Capture the cell that displays the provided text and extract its [x, y] central coordinate. 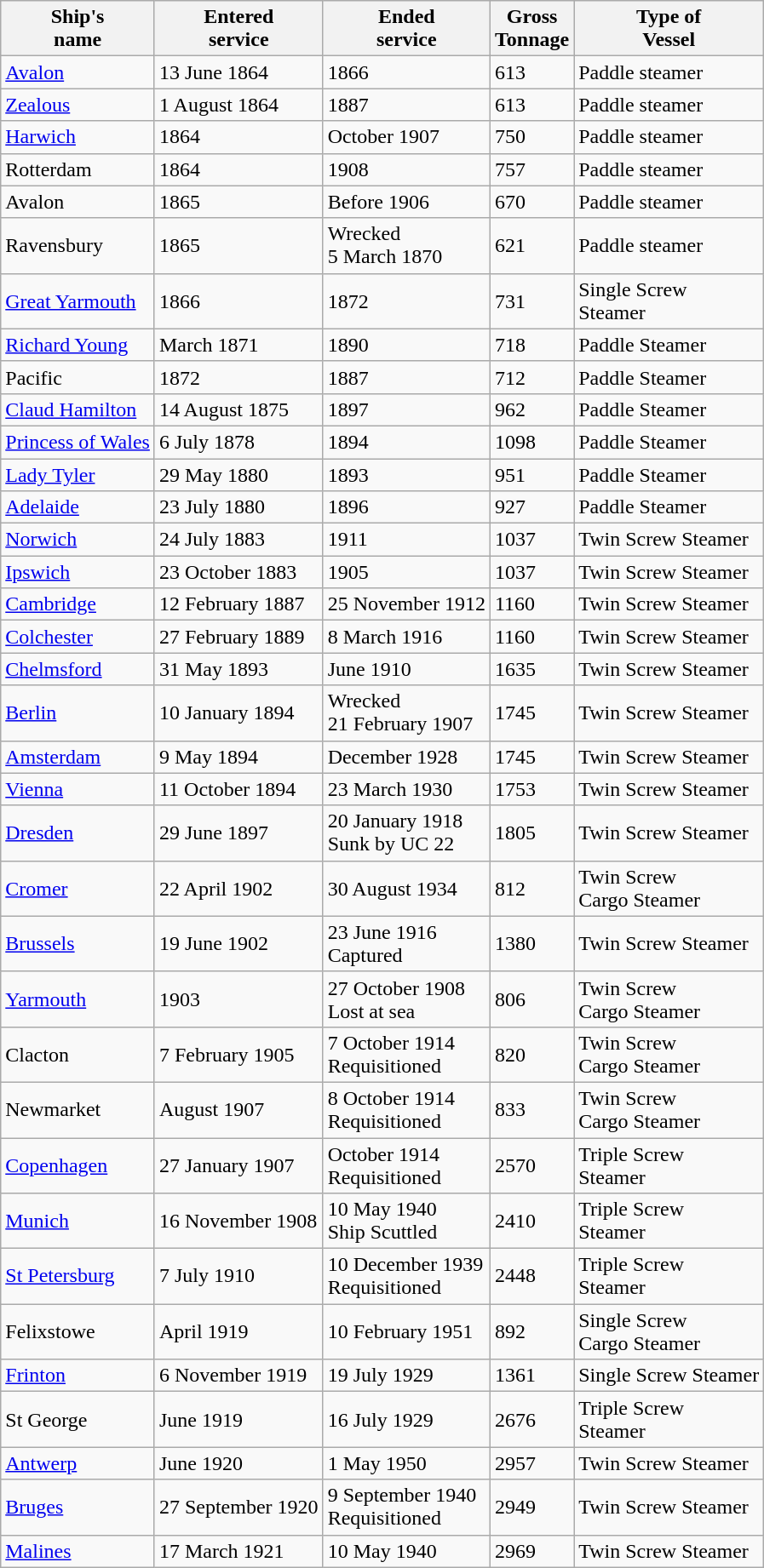
31 May 1893 [238, 669]
25 November 1912 [406, 604]
Norwich [78, 540]
2410 [531, 1221]
10 May 1940 [406, 1551]
Zealous [78, 105]
Ravensbury [78, 245]
GrossTonnage [531, 29]
August 1907 [238, 1110]
23 July 1880 [238, 507]
Harwich [78, 137]
13 June 1864 [238, 72]
Ship'sname [78, 29]
11 October 1894 [238, 789]
June 1919 [238, 1420]
17 March 1921 [238, 1551]
951 [531, 474]
Brussels [78, 943]
892 [531, 1331]
29 May 1880 [238, 474]
Single Screw Steamer [669, 1376]
2676 [531, 1420]
October 1914Requisitioned [406, 1165]
27 February 1889 [238, 637]
1905 [406, 572]
757 [531, 169]
Single ScrewSteamer [669, 301]
Chelmsford [78, 669]
Colchester [78, 637]
Clacton [78, 1054]
718 [531, 345]
7 July 1910 [238, 1277]
712 [531, 377]
7 February 1905 [238, 1054]
23 June 1916Captured [406, 943]
27 October 1908Lost at sea [406, 999]
Newmarket [78, 1110]
1896 [406, 507]
Single ScrewCargo Steamer [669, 1331]
Wrecked21 February 1907 [406, 713]
1098 [531, 442]
8 March 1916 [406, 637]
27 September 1920 [238, 1507]
Rotterdam [78, 169]
2969 [531, 1551]
16 November 1908 [238, 1221]
10 February 1951 [406, 1331]
20 January 1918Sunk by UC 22 [406, 833]
Frinton [78, 1376]
1897 [406, 409]
962 [531, 409]
12 February 1887 [238, 604]
Pacific [78, 377]
19 June 1902 [238, 943]
March 1871 [238, 345]
Amsterdam [78, 757]
1380 [531, 943]
April 1919 [238, 1331]
927 [531, 507]
23 October 1883 [238, 572]
Vienna [78, 789]
1805 [531, 833]
14 August 1875 [238, 409]
6 November 1919 [238, 1376]
820 [531, 1054]
Enteredservice [238, 29]
9 September 1940Requisitioned [406, 1507]
2448 [531, 1277]
Dresden [78, 833]
Bruges [78, 1507]
1908 [406, 169]
1635 [531, 669]
9 May 1894 [238, 757]
19 July 1929 [406, 1376]
Yarmouth [78, 999]
Richard Young [78, 345]
Endedservice [406, 29]
Antwerp [78, 1463]
670 [531, 202]
1753 [531, 789]
Copenhagen [78, 1165]
1893 [406, 474]
Lady Tyler [78, 474]
1890 [406, 345]
731 [531, 301]
Great Yarmouth [78, 301]
1911 [406, 540]
24 July 1883 [238, 540]
Wrecked5 March 1870 [406, 245]
1 August 1864 [238, 105]
10 May 1940Ship Scuttled [406, 1221]
1894 [406, 442]
Princess of Wales [78, 442]
Felixstowe [78, 1331]
Ipswich [78, 572]
Before 1906 [406, 202]
30 August 1934 [406, 889]
27 January 1907 [238, 1165]
8 October 1914Requisitioned [406, 1110]
June 1910 [406, 669]
812 [531, 889]
6 July 1878 [238, 442]
1903 [238, 999]
Munich [78, 1221]
29 June 1897 [238, 833]
833 [531, 1110]
Adelaide [78, 507]
7 October 1914Requisitioned [406, 1054]
Cambridge [78, 604]
December 1928 [406, 757]
10 December 1939Requisitioned [406, 1277]
St Petersburg [78, 1277]
St George [78, 1420]
2570 [531, 1165]
Berlin [78, 713]
750 [531, 137]
621 [531, 245]
2957 [531, 1463]
June 1920 [238, 1463]
Type ofVessel [669, 29]
Claud Hamilton [78, 409]
Malines [78, 1551]
22 April 1902 [238, 889]
806 [531, 999]
16 July 1929 [406, 1420]
Cromer [78, 889]
10 January 1894 [238, 713]
October 1907 [406, 137]
1 May 1950 [406, 1463]
1361 [531, 1376]
2949 [531, 1507]
23 March 1930 [406, 789]
